Scan for the cell matching the given text and deliver its (x, y) coordinate at center. 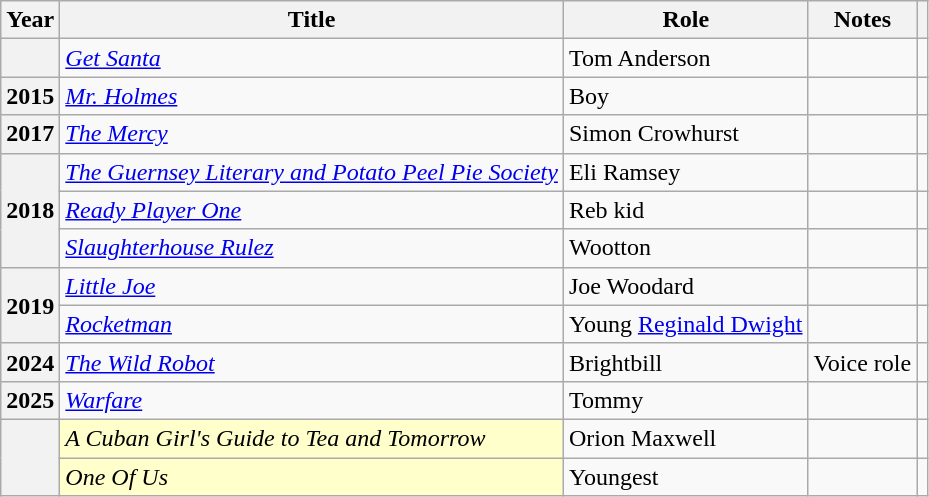
Eli Ramsey (686, 172)
Young Reginald Dwight (686, 324)
2025 (30, 400)
2019 (30, 305)
A Cuban Girl's Guide to Tea and Tomorrow (312, 438)
Orion Maxwell (686, 438)
Wootton (686, 248)
Ready Player One (312, 210)
Get Santa (312, 58)
Reb kid (686, 210)
2024 (30, 362)
The Wild Robot (312, 362)
Simon Crowhurst (686, 134)
Joe Woodard (686, 286)
Boy (686, 96)
Notes (862, 20)
Role (686, 20)
Voice role (862, 362)
2017 (30, 134)
Rocketman (312, 324)
Brightbill (686, 362)
Tom Anderson (686, 58)
Youngest (686, 477)
The Guernsey Literary and Potato Peel Pie Society (312, 172)
Warfare (312, 400)
2018 (30, 210)
The Mercy (312, 134)
Little Joe (312, 286)
Slaughterhouse Rulez (312, 248)
2015 (30, 96)
Mr. Holmes (312, 96)
Tommy (686, 400)
Year (30, 20)
One Of Us (312, 477)
Title (312, 20)
